Search for the cell housing the specified text and yield its [X, Y] center coordinate. 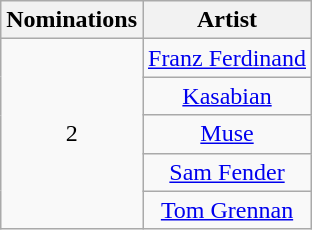
Tom Grennan [226, 210]
Artist [226, 20]
2 [72, 134]
Kasabian [226, 96]
Nominations [72, 20]
Sam Fender [226, 172]
Franz Ferdinand [226, 58]
Muse [226, 134]
